From the cell containing the given text, extract its center point as (X, Y) coordinate. 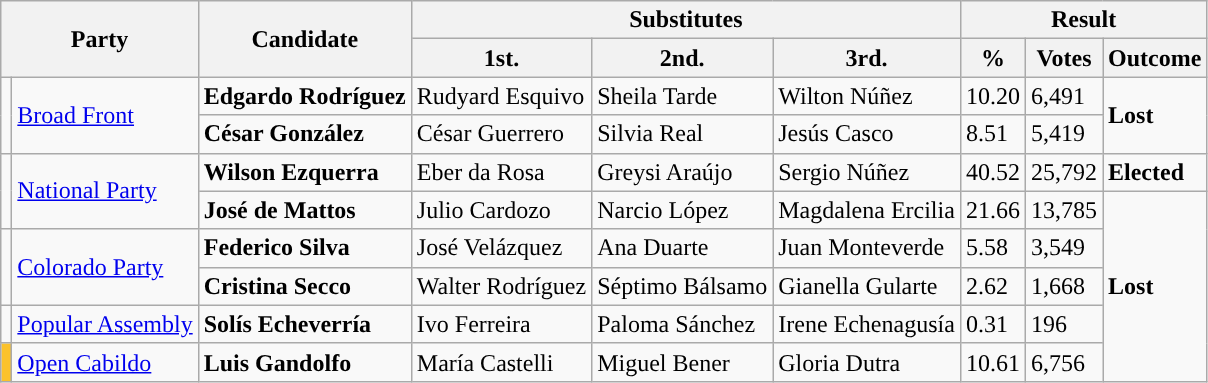
Ivo Ferreira (501, 324)
National Party (105, 191)
Federico Silva (304, 248)
5.58 (992, 248)
Eber da Rosa (501, 172)
Result (1083, 20)
Magdalena Ercilia (867, 210)
25,792 (1064, 172)
Irene Echenagusía (867, 324)
Cristina Secco (304, 286)
1,668 (1064, 286)
Narcio López (682, 210)
Open Cabildo (105, 362)
6,491 (1064, 96)
Miguel Bener (682, 362)
José de Mattos (304, 210)
Party (100, 39)
% (992, 58)
César Guerrero (501, 134)
Ana Duarte (682, 248)
5,419 (1064, 134)
César González (304, 134)
1st. (501, 58)
Juan Monteverde (867, 248)
2.62 (992, 286)
21.66 (992, 210)
Outcome (1154, 58)
Wilson Ezquerra (304, 172)
Jesús Casco (867, 134)
Greysi Araújo (682, 172)
0.31 (992, 324)
María Castelli (501, 362)
Walter Rodríguez (501, 286)
José Velázquez (501, 248)
Solís Echeverría (304, 324)
3rd. (867, 58)
10.20 (992, 96)
Sheila Tarde (682, 96)
196 (1064, 324)
6,756 (1064, 362)
Wilton Núñez (867, 96)
Colorado Party (105, 267)
Edgardo Rodríguez (304, 96)
Rudyard Esquivo (501, 96)
Séptimo Bálsamo (682, 286)
8.51 (992, 134)
Substitutes (686, 20)
40.52 (992, 172)
2nd. (682, 58)
Sergio Núñez (867, 172)
Julio Cardozo (501, 210)
3,549 (1064, 248)
Silvia Real (682, 134)
13,785 (1064, 210)
Elected (1154, 172)
Broad Front (105, 115)
Gloria Dutra (867, 362)
Gianella Gularte (867, 286)
Popular Assembly (105, 324)
Candidate (304, 39)
Paloma Sánchez (682, 324)
10.61 (992, 362)
Votes (1064, 58)
Luis Gandolfo (304, 362)
